For the text-containing cell, return its midpoint in [X, Y] coordinate format. 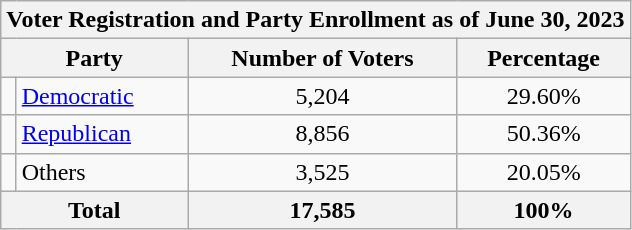
17,585 [323, 210]
8,856 [323, 134]
Voter Registration and Party Enrollment as of June 30, 2023 [316, 20]
Democratic [102, 96]
50.36% [544, 134]
Republican [102, 134]
Percentage [544, 58]
Number of Voters [323, 58]
3,525 [323, 172]
100% [544, 210]
Party [94, 58]
29.60% [544, 96]
5,204 [323, 96]
Others [102, 172]
20.05% [544, 172]
Total [94, 210]
